Find where the given text appears and provide that cell's center as [x, y] coordinate. 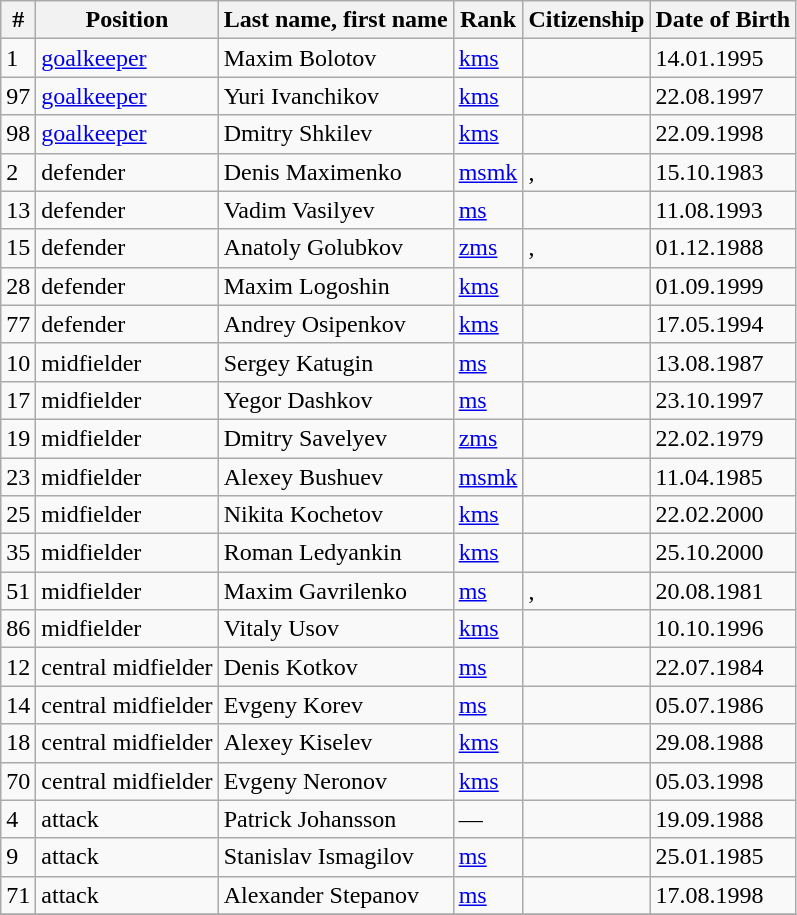
17.05.1994 [723, 324]
77 [18, 324]
Yuri Ivanchikov [336, 96]
01.12.1988 [723, 248]
Nikita Kochetov [336, 515]
Alexander Stepanov [336, 895]
22.07.1984 [723, 667]
Stanislav Ismagilov [336, 857]
Vitaly Usov [336, 629]
Patrick Johansson [336, 819]
05.07.1986 [723, 705]
1 [18, 58]
86 [18, 629]
15 [18, 248]
Maxim Logoshin [336, 286]
25.01.1985 [723, 857]
97 [18, 96]
25.10.2000 [723, 553]
18 [18, 743]
Dmitry Savelyev [336, 438]
51 [18, 591]
11.04.1985 [723, 477]
28 [18, 286]
Anatoly Golubkov [336, 248]
14.01.1995 [723, 58]
Sergey Katugin [336, 362]
Evgeny Neronov [336, 781]
25 [18, 515]
10.10.1996 [723, 629]
11.08.1993 [723, 210]
Vadim Vasilyev [336, 210]
Dmitry Shkilev [336, 134]
Date of Birth [723, 20]
Last name, first name [336, 20]
Denis Maximenko [336, 172]
Maxim Bolotov [336, 58]
22.02.2000 [723, 515]
15.10.1983 [723, 172]
19 [18, 438]
23 [18, 477]
Yegor Dashkov [336, 400]
98 [18, 134]
22.02.1979 [723, 438]
Denis Kotkov [336, 667]
23.10.1997 [723, 400]
05.03.1998 [723, 781]
19.09.1988 [723, 819]
12 [18, 667]
Rank [488, 20]
Position [127, 20]
70 [18, 781]
Roman Ledyankin [336, 553]
13 [18, 210]
35 [18, 553]
71 [18, 895]
22.09.1998 [723, 134]
— [488, 819]
Evgeny Korev [336, 705]
Citizenship [586, 20]
22.08.1997 [723, 96]
4 [18, 819]
20.08.1981 [723, 591]
9 [18, 857]
Andrey Osipenkov [336, 324]
13.08.1987 [723, 362]
17.08.1998 [723, 895]
Maxim Gavrilenko [336, 591]
2 [18, 172]
# [18, 20]
29.08.1988 [723, 743]
10 [18, 362]
Alexey Kiselev [336, 743]
17 [18, 400]
Alexey Bushuev [336, 477]
14 [18, 705]
01.09.1999 [723, 286]
